Identify which cell holds the provided text, then report its [x, y] central coordinate. 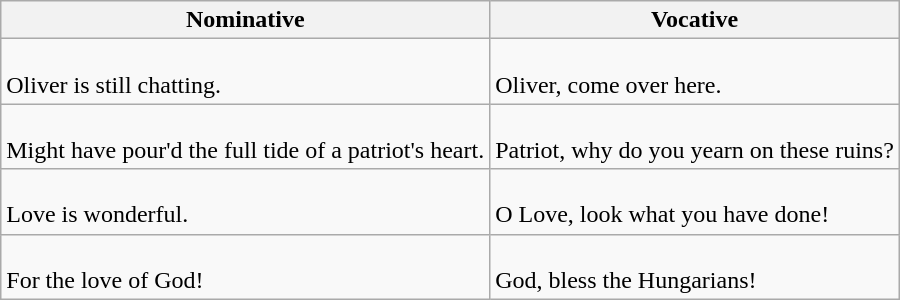
Oliver is still chatting. [246, 72]
Nominative [246, 20]
Might have pour'd the full tide of a patriot's heart. [246, 136]
Vocative [695, 20]
Patriot, why do you yearn on these ruins? [695, 136]
Oliver, come over here. [695, 72]
God, bless the Hungarians! [695, 266]
O Love, look what you have done! [695, 202]
Love is wonderful. [246, 202]
For the love of God! [246, 266]
